Identify which cell holds the provided text, then report its [x, y] central coordinate. 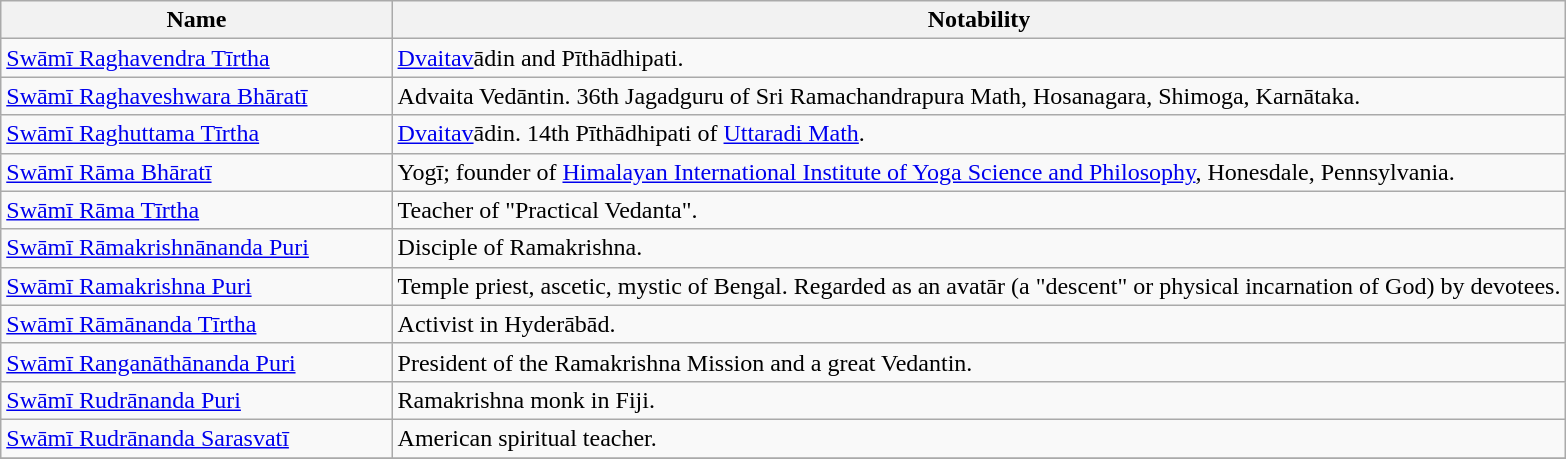
Ramakrishna monk in Fiji. [979, 400]
Swāmī Rāmānanda Tīrtha [196, 324]
Swāmī Raghaveshwara Bhāratī [196, 96]
Swāmī Raghuttama Tīrtha [196, 134]
Swāmī Ramakrishna Puri [196, 286]
Dvaitavādin. 14th Pīthādhipati of Uttaradi Math. [979, 134]
Yogī; founder of Himalayan International Institute of Yoga Science and Philosophy, Honesdale, Pennsylvania. [979, 172]
Swāmī Rudrānanda Sarasvatī [196, 438]
Advaita Vedāntin. 36th Jagadguru of Sri Ramachandrapura Math, Hosanagara, Shimoga, Karnātaka. [979, 96]
Teacher of "Practical Vedanta". [979, 210]
Notability [979, 20]
President of the Ramakrishna Mission and a great Vedantin. [979, 362]
Swāmī Rāma Tīrtha [196, 210]
Dvaitavādin and Pīthādhipati. [979, 58]
Activist in Hyderābād. [979, 324]
Swāmī Ranganāthānanda Puri [196, 362]
Swāmī Rāma Bhāratī [196, 172]
Temple priest, ascetic, mystic of Bengal. Regarded as an avatār (a "descent" or physical incarnation of God) by devotees. [979, 286]
Swāmī Rāmakrishnānanda Puri [196, 248]
Swāmī Raghavendra Tīrtha [196, 58]
Disciple of Ramakrishna. [979, 248]
American spiritual teacher. [979, 438]
Name [196, 20]
Swāmī Rudrānanda Puri [196, 400]
